Identify which cell holds the provided text, then report its [X, Y] central coordinate. 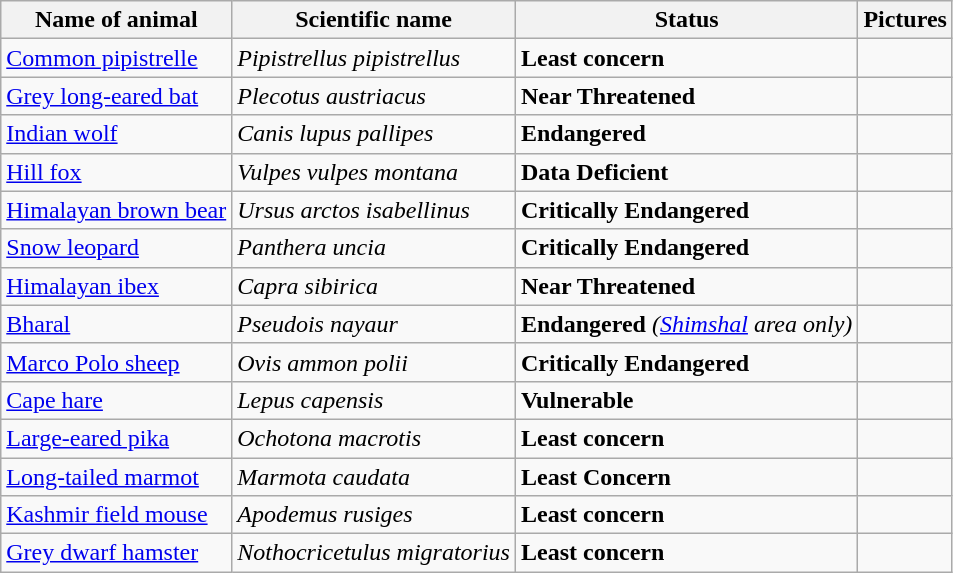
Himalayan brown bear [116, 210]
Marmota caudata [374, 477]
Ursus arctos isabellinus [374, 210]
Marco Polo sheep [116, 362]
Pseudois nayaur [374, 324]
Grey dwarf hamster [116, 553]
Data Deficient [686, 172]
Grey long-eared bat [116, 96]
Pipistrellus pipistrellus [374, 58]
Name of animal [116, 20]
Ochotona macrotis [374, 438]
Scientific name [374, 20]
Capra sibirica [374, 286]
Plecotus austriacus [374, 96]
Pictures [906, 20]
Nothocricetulus migratorius [374, 553]
Least Concern [686, 477]
Bharal [116, 324]
Long-tailed marmot [116, 477]
Apodemus rusiges [374, 515]
Canis lupus pallipes [374, 134]
Endangered (Shimshal area only) [686, 324]
Kashmir field mouse [116, 515]
Cape hare [116, 400]
Snow leopard [116, 248]
Status [686, 20]
Vulnerable [686, 400]
Panthera uncia [374, 248]
Lepus capensis [374, 400]
Endangered [686, 134]
Vulpes vulpes montana [374, 172]
Indian wolf [116, 134]
Large-eared pika [116, 438]
Common pipistrelle [116, 58]
Ovis ammon polii [374, 362]
Hill fox [116, 172]
Himalayan ibex [116, 286]
